Locate the cell with the specified text and output its [X, Y] center coordinate. 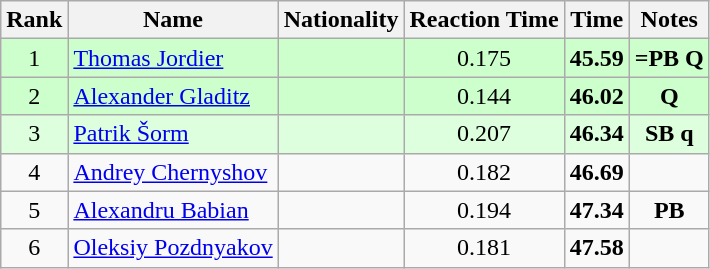
Notes [669, 20]
Nationality [341, 20]
Name [173, 20]
0.194 [484, 210]
0.144 [484, 96]
46.02 [596, 96]
0.182 [484, 172]
6 [34, 248]
=PB Q [669, 58]
Rank [34, 20]
0.207 [484, 134]
Time [596, 20]
5 [34, 210]
0.181 [484, 248]
2 [34, 96]
1 [34, 58]
Alexandru Babian [173, 210]
47.34 [596, 210]
45.59 [596, 58]
Patrik Šorm [173, 134]
47.58 [596, 248]
3 [34, 134]
46.69 [596, 172]
Andrey Chernyshov [173, 172]
SB q [669, 134]
Q [669, 96]
Thomas Jordier [173, 58]
4 [34, 172]
Reaction Time [484, 20]
Alexander Gladitz [173, 96]
46.34 [596, 134]
Oleksiy Pozdnyakov [173, 248]
PB [669, 210]
0.175 [484, 58]
